Extract the [X, Y] coordinate from the center of the cell holding the provided text.  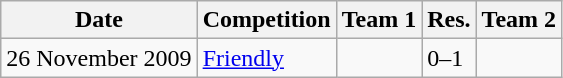
Competition [266, 20]
Friendly [266, 58]
Date [99, 20]
Res. [449, 20]
Team 1 [379, 20]
0–1 [449, 58]
26 November 2009 [99, 58]
Team 2 [519, 20]
